Output the [X, Y] coordinate of the center of the cell containing the given text.  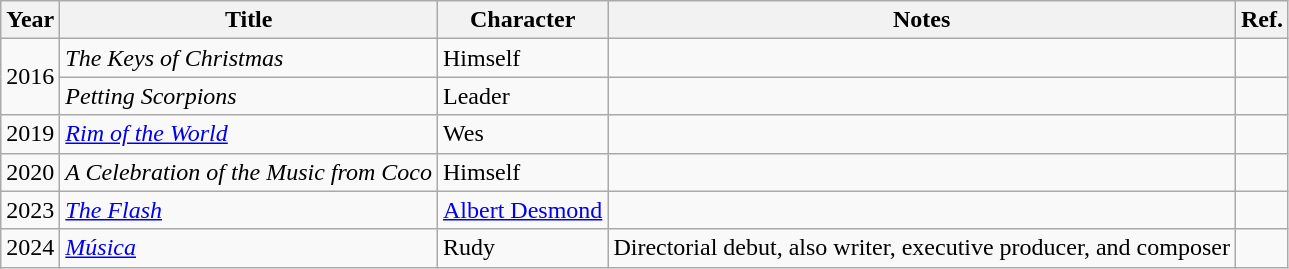
Albert Desmond [523, 210]
Leader [523, 96]
Wes [523, 134]
Petting Scorpions [249, 96]
The Flash [249, 210]
2019 [30, 134]
2020 [30, 172]
2024 [30, 248]
Ref. [1262, 20]
Rudy [523, 248]
Year [30, 20]
2016 [30, 77]
Notes [922, 20]
Title [249, 20]
A Celebration of the Music from Coco [249, 172]
Música [249, 248]
Directorial debut, also writer, executive producer, and composer [922, 248]
The Keys of Christmas [249, 58]
Character [523, 20]
Rim of the World [249, 134]
2023 [30, 210]
